Identify which cell holds the provided text, then report its [x, y] central coordinate. 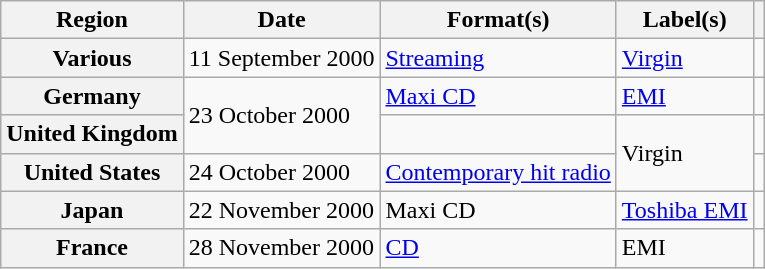
France [92, 248]
CD [498, 248]
Label(s) [684, 20]
Region [92, 20]
28 November 2000 [282, 248]
United Kingdom [92, 134]
Date [282, 20]
Germany [92, 96]
Contemporary hit radio [498, 172]
23 October 2000 [282, 115]
United States [92, 172]
Streaming [498, 58]
24 October 2000 [282, 172]
11 September 2000 [282, 58]
Toshiba EMI [684, 210]
Various [92, 58]
22 November 2000 [282, 210]
Japan [92, 210]
Format(s) [498, 20]
